Return [x, y] of the center of cell containing provided text 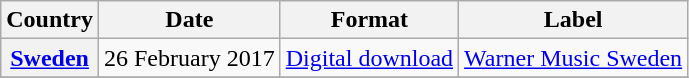
Digital download [369, 58]
26 February 2017 [189, 58]
Label [574, 20]
Sweden [50, 58]
Format [369, 20]
Date [189, 20]
Warner Music Sweden [574, 58]
Country [50, 20]
